Locate the cell with the specified text and output its (X, Y) center coordinate. 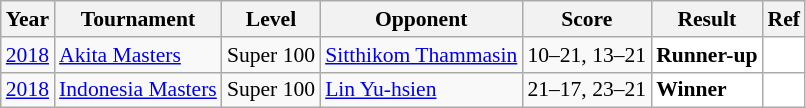
Winner (706, 90)
Level (271, 19)
Akita Masters (138, 55)
Result (706, 19)
Lin Yu-hsien (421, 90)
Ref (783, 19)
Score (586, 19)
10–21, 13–21 (586, 55)
Tournament (138, 19)
21–17, 23–21 (586, 90)
Indonesia Masters (138, 90)
Year (28, 19)
Runner-up (706, 55)
Sitthikom Thammasin (421, 55)
Opponent (421, 19)
